Search for the cell housing the specified text and yield its (X, Y) center coordinate. 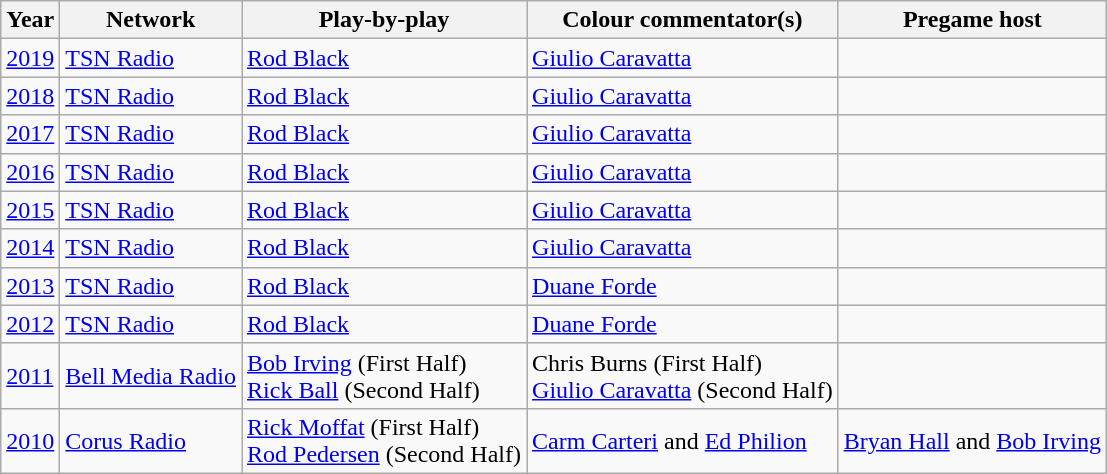
Bob Irving (First Half)Rick Ball (Second Half) (384, 376)
Play-by-play (384, 20)
2012 (30, 324)
Network (151, 20)
2013 (30, 286)
Bell Media Radio (151, 376)
Year (30, 20)
Pregame host (972, 20)
Carm Carteri and Ed Philion (683, 440)
Bryan Hall and Bob Irving (972, 440)
2014 (30, 248)
2011 (30, 376)
2016 (30, 172)
Rick Moffat (First Half)Rod Pedersen (Second Half) (384, 440)
2018 (30, 96)
Colour commentator(s) (683, 20)
2015 (30, 210)
2017 (30, 134)
2010 (30, 440)
Corus Radio (151, 440)
2019 (30, 58)
Chris Burns (First Half)Giulio Caravatta (Second Half) (683, 376)
